Pinpoint the cell where the given text exists, returning its (X, Y) midpoint coordinate. 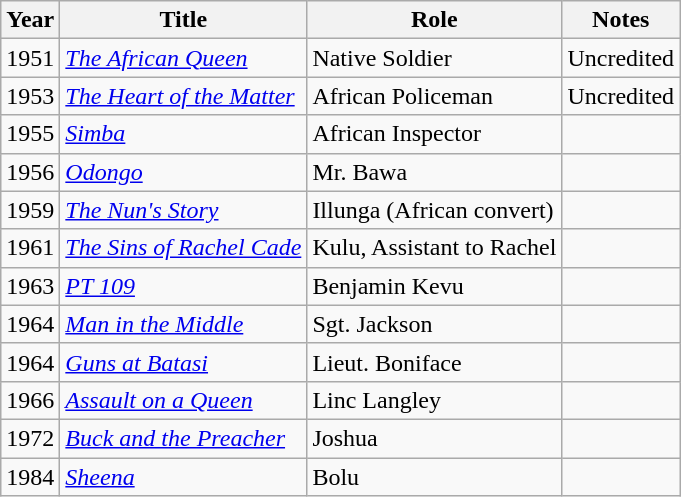
Title (184, 20)
The Heart of the Matter (184, 96)
Illunga (African convert) (434, 210)
Sgt. Jackson (434, 324)
1959 (30, 210)
1966 (30, 400)
PT 109 (184, 286)
Year (30, 20)
Native Soldier (434, 58)
Linc Langley (434, 400)
Lieut. Boniface (434, 362)
1955 (30, 134)
Guns at Batasi (184, 362)
1972 (30, 438)
1984 (30, 477)
Simba (184, 134)
African Inspector (434, 134)
Man in the Middle (184, 324)
Role (434, 20)
1956 (30, 172)
African Policeman (434, 96)
Kulu, Assistant to Rachel (434, 248)
Benjamin Kevu (434, 286)
1951 (30, 58)
1963 (30, 286)
Bolu (434, 477)
Buck and the Preacher (184, 438)
Notes (621, 20)
1953 (30, 96)
Odongo (184, 172)
Mr. Bawa (434, 172)
The African Queen (184, 58)
Joshua (434, 438)
Sheena (184, 477)
The Sins of Rachel Cade (184, 248)
1961 (30, 248)
The Nun's Story (184, 210)
Assault on a Queen (184, 400)
